From the cell containing the given text, extract its center point as (x, y) coordinate. 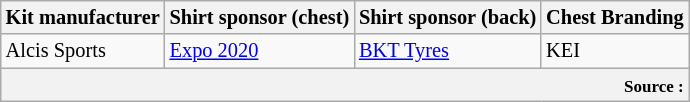
Source : (345, 85)
Shirt sponsor (back) (448, 17)
Chest Branding (614, 17)
Alcis Sports (83, 51)
Kit manufacturer (83, 17)
Shirt sponsor (chest) (260, 17)
BKT Tyres (448, 51)
KEI (614, 51)
Expo 2020 (260, 51)
